Capture the cell that displays the provided text and extract its [x, y] central coordinate. 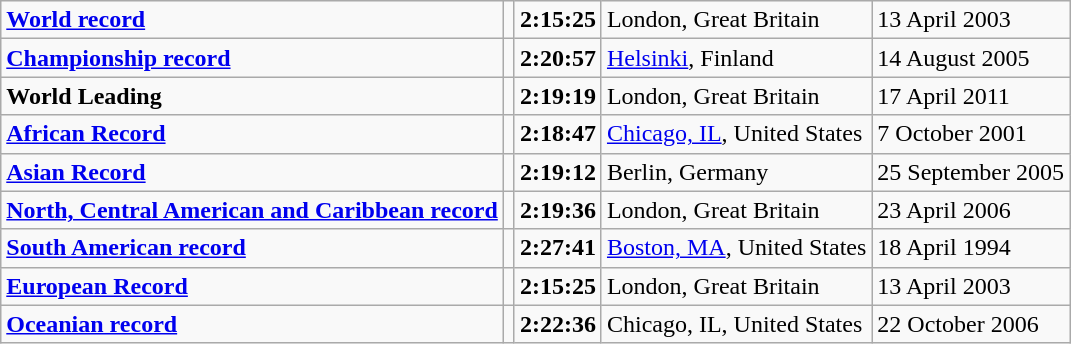
Helsinki, Finland [736, 58]
World Leading [252, 96]
2:22:36 [558, 324]
2:19:36 [558, 210]
7 October 2001 [971, 134]
25 September 2005 [971, 172]
Berlin, Germany [736, 172]
18 April 1994 [971, 248]
2:19:19 [558, 96]
2:18:47 [558, 134]
Championship record [252, 58]
22 October 2006 [971, 324]
European Record [252, 286]
17 April 2011 [971, 96]
14 August 2005 [971, 58]
Boston, MA, United States [736, 248]
South American record [252, 248]
North, Central American and Caribbean record [252, 210]
African Record [252, 134]
23 April 2006 [971, 210]
World record [252, 20]
Oceanian record [252, 324]
2:20:57 [558, 58]
2:27:41 [558, 248]
2:19:12 [558, 172]
Asian Record [252, 172]
